Output the (X, Y) coordinate of the center of the cell containing the given text.  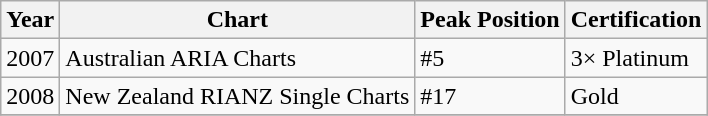
#5 (490, 58)
Gold (636, 96)
Australian ARIA Charts (238, 58)
Certification (636, 20)
2007 (30, 58)
2008 (30, 96)
3× Platinum (636, 58)
Year (30, 20)
New Zealand RIANZ Single Charts (238, 96)
Peak Position (490, 20)
#17 (490, 96)
Chart (238, 20)
